Provide the (X, Y) coordinate of the cell's center where the given text is located.  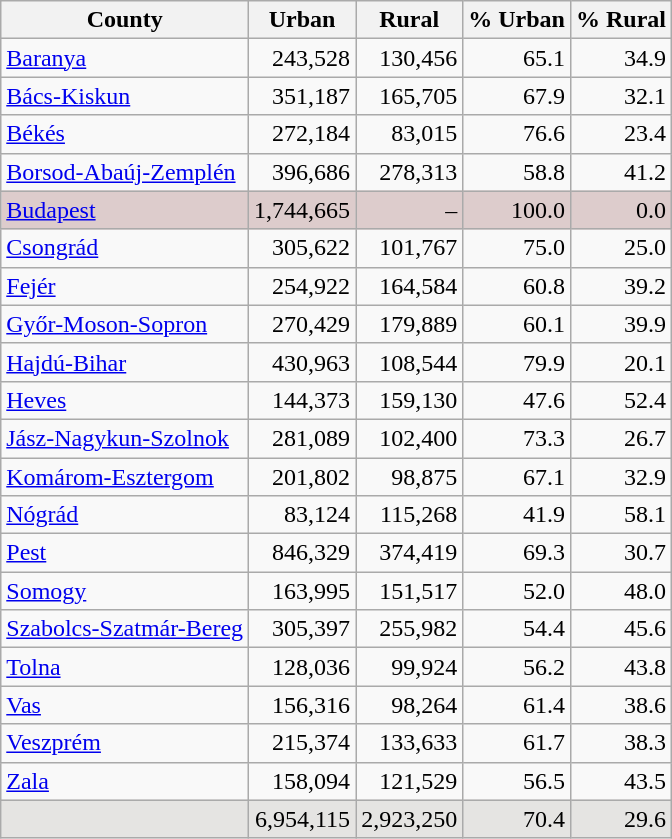
Urban (302, 20)
98,875 (410, 477)
396,686 (302, 172)
128,036 (302, 667)
54.4 (517, 629)
Budapest (125, 210)
99,924 (410, 667)
351,187 (302, 96)
20.1 (620, 362)
272,184 (302, 134)
108,544 (410, 362)
130,456 (410, 58)
47.6 (517, 400)
43.5 (620, 781)
Vas (125, 705)
58.1 (620, 515)
26.7 (620, 438)
83,124 (302, 515)
Veszprém (125, 743)
County (125, 20)
23.4 (620, 134)
Pest (125, 553)
61.7 (517, 743)
41.9 (517, 515)
70.4 (517, 819)
6,954,115 (302, 819)
156,316 (302, 705)
Csongrád (125, 248)
32.9 (620, 477)
69.3 (517, 553)
29.6 (620, 819)
60.1 (517, 324)
98,264 (410, 705)
56.5 (517, 781)
Baranya (125, 58)
151,517 (410, 591)
179,889 (410, 324)
43.8 (620, 667)
1,744,665 (302, 210)
2,923,250 (410, 819)
79.9 (517, 362)
% Urban (517, 20)
65.1 (517, 58)
61.4 (517, 705)
60.8 (517, 286)
215,374 (302, 743)
Zala (125, 781)
121,529 (410, 781)
% Rural (620, 20)
38.6 (620, 705)
45.6 (620, 629)
846,329 (302, 553)
67.9 (517, 96)
164,584 (410, 286)
39.2 (620, 286)
75.0 (517, 248)
430,963 (302, 362)
Tolna (125, 667)
278,313 (410, 172)
144,373 (302, 400)
159,130 (410, 400)
58.8 (517, 172)
255,982 (410, 629)
25.0 (620, 248)
101,767 (410, 248)
Fejér (125, 286)
Békés (125, 134)
254,922 (302, 286)
281,089 (302, 438)
158,094 (302, 781)
– (410, 210)
165,705 (410, 96)
76.6 (517, 134)
Jász-Nagykun-Szolnok (125, 438)
Komárom-Esztergom (125, 477)
Szabolcs-Szatmár-Bereg (125, 629)
38.3 (620, 743)
39.9 (620, 324)
30.7 (620, 553)
48.0 (620, 591)
115,268 (410, 515)
201,802 (302, 477)
0.0 (620, 210)
Rural (410, 20)
Bács-Kiskun (125, 96)
83,015 (410, 134)
100.0 (517, 210)
163,995 (302, 591)
Nógrád (125, 515)
73.3 (517, 438)
270,429 (302, 324)
67.1 (517, 477)
34.9 (620, 58)
133,633 (410, 743)
Heves (125, 400)
305,397 (302, 629)
Somogy (125, 591)
Borsod-Abaúj-Zemplén (125, 172)
41.2 (620, 172)
56.2 (517, 667)
102,400 (410, 438)
32.1 (620, 96)
243,528 (302, 58)
374,419 (410, 553)
Hajdú-Bihar (125, 362)
Győr-Moson-Sopron (125, 324)
305,622 (302, 248)
52.0 (517, 591)
52.4 (620, 400)
